Identify which cell holds the provided text, then report its (X, Y) central coordinate. 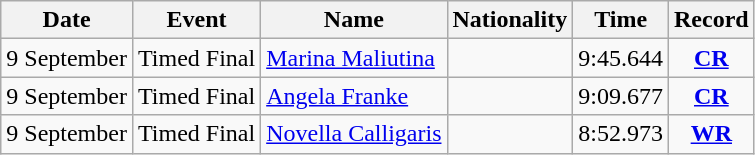
WR (711, 134)
9:45.644 (621, 58)
9:09.677 (621, 96)
Angela Franke (354, 96)
Name (354, 20)
Nationality (510, 20)
Event (196, 20)
Time (621, 20)
Novella Calligaris (354, 134)
8:52.973 (621, 134)
Marina Maliutina (354, 58)
Date (67, 20)
Record (711, 20)
